Detect which cell encompasses the target text, then output its (X, Y) center coordinate. 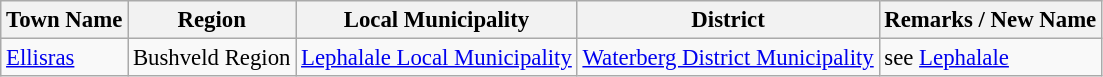
Town Name (64, 20)
Bushveld Region (212, 58)
Ellisras (64, 58)
Lephalale Local Municipality (436, 58)
District (728, 20)
Region (212, 20)
Remarks / New Name (990, 20)
see Lephalale (990, 58)
Waterberg District Municipality (728, 58)
Local Municipality (436, 20)
